Return the (X, Y) coordinate for the center point of the cell that contains the specified text.  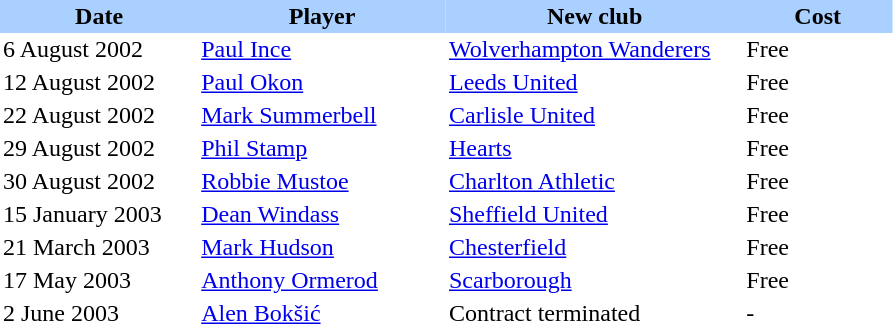
Phil Stamp (322, 148)
Wolverhampton Wanderers (594, 50)
29 August 2002 (99, 148)
22 August 2002 (99, 116)
12 August 2002 (99, 82)
Scarborough (594, 280)
Dean Windass (322, 214)
Leeds United (594, 82)
Hearts (594, 148)
Cost (818, 16)
Mark Hudson (322, 248)
21 March 2003 (99, 248)
30 August 2002 (99, 182)
Chesterfield (594, 248)
Paul Ince (322, 50)
6 August 2002 (99, 50)
Robbie Mustoe (322, 182)
Anthony Ormerod (322, 280)
Player (322, 16)
Charlton Athletic (594, 182)
New club (594, 16)
Date (99, 16)
Paul Okon (322, 82)
17 May 2003 (99, 280)
Carlisle United (594, 116)
15 January 2003 (99, 214)
Mark Summerbell (322, 116)
Sheffield United (594, 214)
